Scan for the cell matching the given text and deliver its (X, Y) coordinate at center. 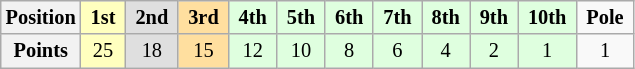
10 (301, 51)
3rd (203, 17)
1st (104, 17)
25 (104, 51)
Position (41, 17)
2 (494, 51)
7th (397, 17)
8th (446, 17)
5th (301, 17)
4 (446, 51)
10th (547, 17)
6 (397, 51)
18 (152, 51)
6th (349, 17)
Pole (604, 17)
15 (203, 51)
8 (349, 51)
9th (494, 17)
Points (41, 51)
4th (253, 17)
2nd (152, 17)
12 (253, 51)
